From the cell containing the given text, extract its center point as [X, Y] coordinate. 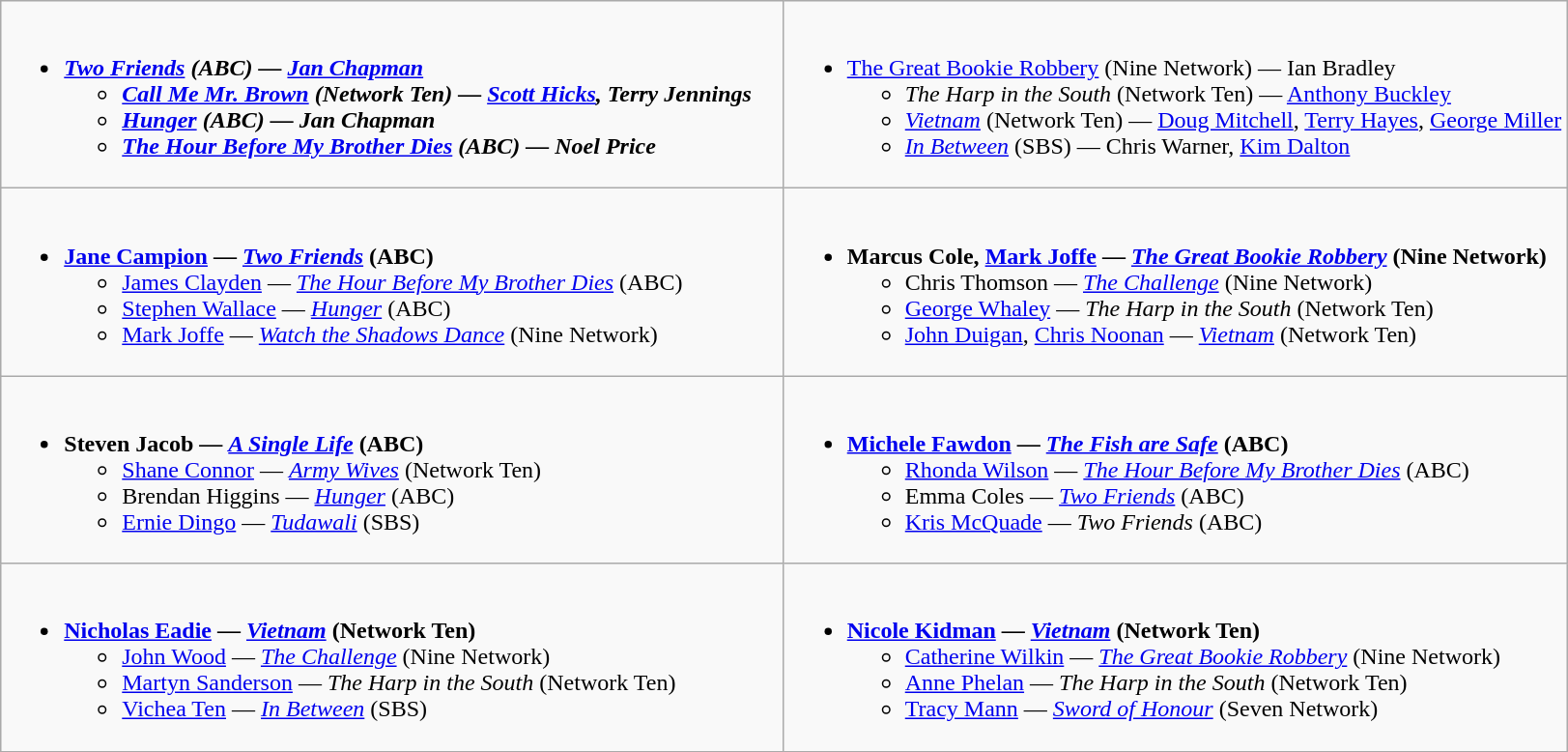
Steven Jacob — A Single Life (ABC)Shane Connor — Army Wives (Network Ten)Brendan Higgins — Hunger (ABC)Ernie Dingo — Tudawali (SBS) [392, 470]
